Extract the [X, Y] coordinate from the center of the cell holding the provided text.  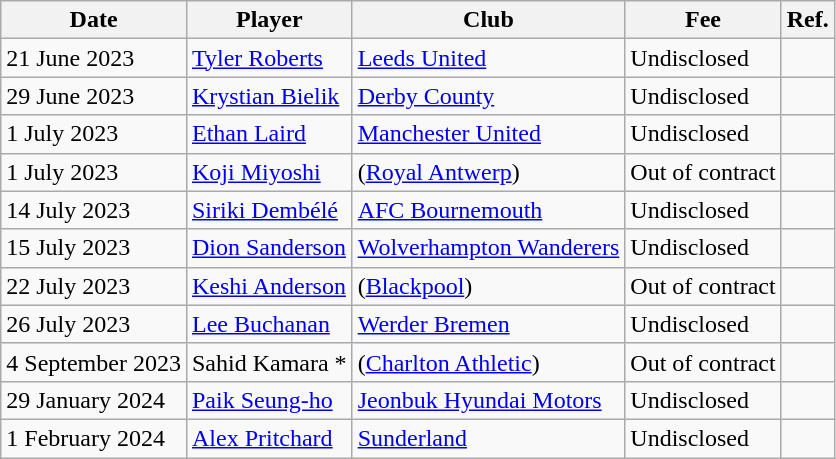
Krystian Bielik [269, 96]
22 July 2023 [94, 286]
Player [269, 20]
Werder Bremen [488, 324]
Jeonbuk Hyundai Motors [488, 400]
Tyler Roberts [269, 58]
Derby County [488, 96]
Dion Sanderson [269, 248]
1 February 2024 [94, 438]
Koji Miyoshi [269, 172]
Paik Seung-ho [269, 400]
Keshi Anderson [269, 286]
(Royal Antwerp) [488, 172]
Siriki Dembélé [269, 210]
Date [94, 20]
Sunderland [488, 438]
15 July 2023 [94, 248]
Manchester United [488, 134]
Club [488, 20]
Alex Pritchard [269, 438]
Ref. [808, 20]
Lee Buchanan [269, 324]
Ethan Laird [269, 134]
Wolverhampton Wanderers [488, 248]
29 June 2023 [94, 96]
29 January 2024 [94, 400]
AFC Bournemouth [488, 210]
Leeds United [488, 58]
26 July 2023 [94, 324]
Fee [703, 20]
4 September 2023 [94, 362]
14 July 2023 [94, 210]
(Charlton Athletic) [488, 362]
Sahid Kamara * [269, 362]
(Blackpool) [488, 286]
21 June 2023 [94, 58]
